Pinpoint the cell where the given text exists, returning its (x, y) midpoint coordinate. 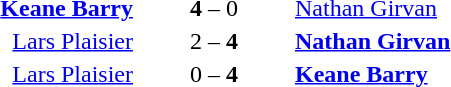
2 – 4 (214, 41)
